Locate the cell with the specified text and output its [x, y] center coordinate. 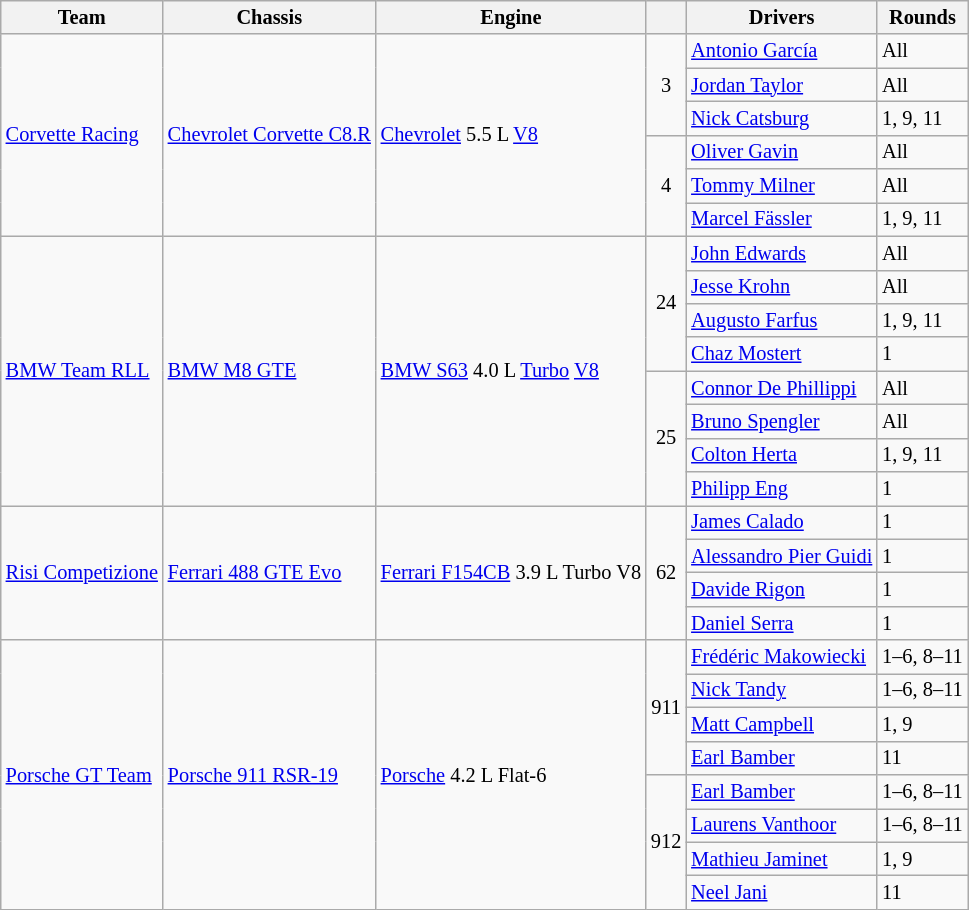
Engine [511, 17]
Daniel Serra [782, 623]
James Calado [782, 522]
Philipp Eng [782, 489]
Porsche 4.2 L Flat-6 [511, 774]
Davide Rigon [782, 589]
Bruno Spengler [782, 421]
Mathieu Jaminet [782, 859]
Marcel Fässler [782, 219]
Ferrari F154CB 3.9 L Turbo V8 [511, 572]
Antonio García [782, 51]
Neel Jani [782, 892]
Laurens Vanthoor [782, 825]
Nick Tandy [782, 690]
62 [666, 572]
Risi Competizione [82, 572]
BMW M8 GTE [270, 370]
Frédéric Makowiecki [782, 657]
3 [666, 84]
Chaz Mostert [782, 354]
Augusto Farfus [782, 320]
Tommy Milner [782, 186]
Jordan Taylor [782, 85]
24 [666, 304]
Drivers [782, 17]
911 [666, 708]
4 [666, 186]
Ferrari 488 GTE Evo [270, 572]
Nick Catsburg [782, 118]
Porsche GT Team [82, 774]
Alessandro Pier Guidi [782, 556]
Chevrolet 5.5 L V8 [511, 135]
Team [82, 17]
Jesse Krohn [782, 287]
BMW S63 4.0 L Turbo V8 [511, 370]
Connor De Phillippi [782, 388]
Porsche 911 RSR-19 [270, 774]
BMW Team RLL [82, 370]
Oliver Gavin [782, 152]
25 [666, 438]
912 [666, 842]
Corvette Racing [82, 135]
Chassis [270, 17]
Chevrolet Corvette C8.R [270, 135]
John Edwards [782, 253]
Matt Campbell [782, 724]
Colton Herta [782, 455]
Rounds [922, 17]
